Locate the cell with the specified text and output its [x, y] center coordinate. 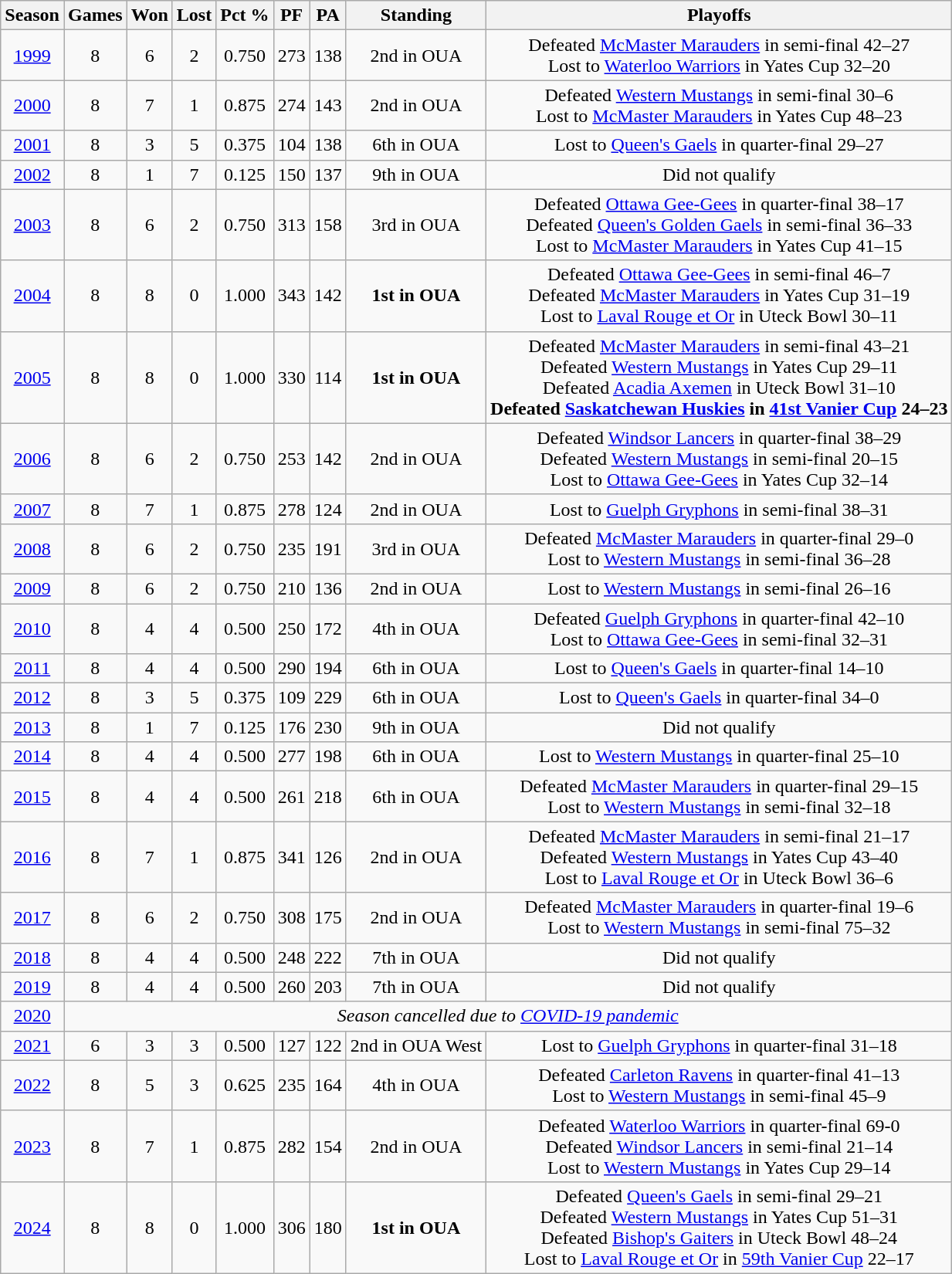
229 [327, 698]
2007 [32, 509]
Won [150, 15]
176 [292, 727]
154 [327, 1146]
136 [327, 588]
0.625 [245, 1086]
210 [292, 588]
2015 [32, 797]
127 [292, 1045]
2003 [32, 225]
2020 [32, 1016]
124 [327, 509]
2023 [32, 1146]
343 [292, 296]
1999 [32, 56]
191 [327, 548]
2021 [32, 1045]
250 [292, 629]
274 [292, 105]
104 [292, 145]
Lost [194, 15]
273 [292, 56]
2005 [32, 377]
2016 [32, 857]
330 [292, 377]
Playoffs [720, 15]
Standing [415, 15]
172 [327, 629]
222 [327, 957]
2022 [32, 1086]
230 [327, 727]
Lost to Queen's Gaels in quarter-final 29–27 [720, 145]
Season [32, 15]
2000 [32, 105]
277 [292, 757]
Lost to Western Mustangs in quarter-final 25–10 [720, 757]
218 [327, 797]
341 [292, 857]
282 [292, 1146]
2010 [32, 629]
198 [327, 757]
308 [292, 917]
313 [292, 225]
Season cancelled due to COVID-19 pandemic [507, 1016]
278 [292, 509]
Defeated McMaster Marauders in quarter-final 29–15Lost to Western Mustangs in semi-final 32–18 [720, 797]
Defeated McMaster Marauders in quarter-final 29–0Lost to Western Mustangs in semi-final 36–28 [720, 548]
109 [292, 698]
126 [327, 857]
260 [292, 987]
2004 [32, 296]
Defeated Guelph Gryphons in quarter-final 42–10Lost to Ottawa Gee-Gees in semi-final 32–31 [720, 629]
Defeated Ottawa Gee-Gees in quarter-final 38–17Defeated Queen's Golden Gaels in semi-final 36–33Lost to McMaster Marauders in Yates Cup 41–15 [720, 225]
122 [327, 1045]
175 [327, 917]
Defeated Western Mustangs in semi-final 30–6Lost to McMaster Marauders in Yates Cup 48–23 [720, 105]
290 [292, 669]
2017 [32, 917]
2002 [32, 174]
180 [327, 1228]
Lost to Western Mustangs in semi-final 26–16 [720, 588]
2013 [32, 727]
2nd in OUA West [415, 1045]
114 [327, 377]
2012 [32, 698]
Pct % [245, 15]
Defeated McMaster Marauders in quarter-final 19–6Lost to Western Mustangs in semi-final 75–32 [720, 917]
Defeated Ottawa Gee-Gees in semi-final 46–7Defeated McMaster Marauders in Yates Cup 31–19Lost to Laval Rouge et Or in Uteck Bowl 30–11 [720, 296]
Games [95, 15]
Defeated McMaster Marauders in semi-final 42–27Lost to Waterloo Warriors in Yates Cup 32–20 [720, 56]
2019 [32, 987]
2014 [32, 757]
150 [292, 174]
2001 [32, 145]
164 [327, 1086]
248 [292, 957]
Lost to Guelph Gryphons in semi-final 38–31 [720, 509]
Lost to Guelph Gryphons in quarter-final 31–18 [720, 1045]
Defeated Windsor Lancers in quarter-final 38–29Defeated Western Mustangs in semi-final 20–15Lost to Ottawa Gee-Gees in Yates Cup 32–14 [720, 459]
194 [327, 669]
203 [327, 987]
261 [292, 797]
2008 [32, 548]
137 [327, 174]
2009 [32, 588]
PA [327, 15]
2006 [32, 459]
PF [292, 15]
143 [327, 105]
253 [292, 459]
Lost to Queen's Gaels in quarter-final 14–10 [720, 669]
Defeated McMaster Marauders in semi-final 21–17Defeated Western Mustangs in Yates Cup 43–40Lost to Laval Rouge et Or in Uteck Bowl 36–6 [720, 857]
158 [327, 225]
2024 [32, 1228]
306 [292, 1228]
2018 [32, 957]
Defeated Carleton Ravens in quarter-final 41–13Lost to Western Mustangs in semi-final 45–9 [720, 1086]
Lost to Queen's Gaels in quarter-final 34–0 [720, 698]
Defeated Waterloo Warriors in quarter-final 69-0Defeated Windsor Lancers in semi-final 21–14Lost to Western Mustangs in Yates Cup 29–14 [720, 1146]
2011 [32, 669]
